Capture the cell that displays the provided text and extract its [x, y] central coordinate. 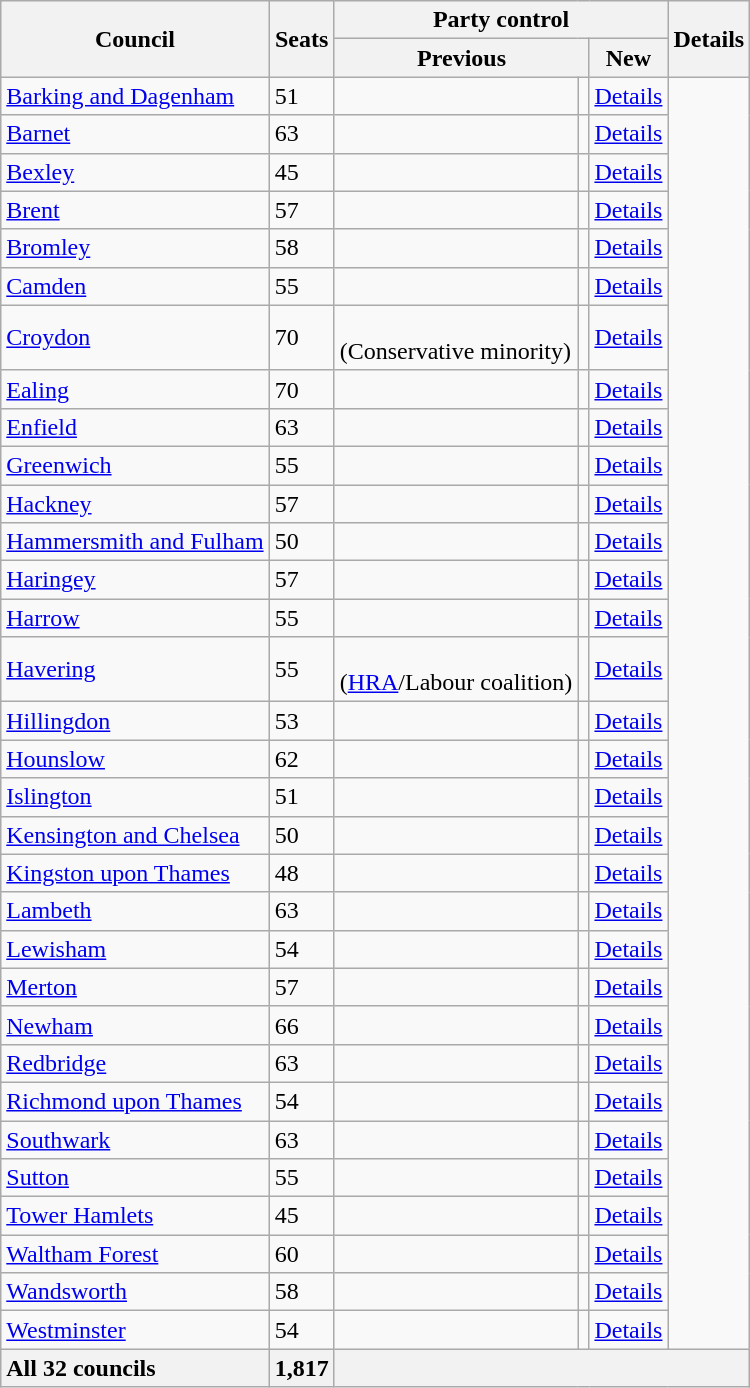
Westminster [135, 1330]
Brent [135, 210]
(HRA/Labour coalition) [456, 670]
Waltham Forest [135, 1254]
Greenwich [135, 465]
Camden [135, 286]
Hounslow [135, 759]
Kingston upon Thames [135, 873]
Islington [135, 797]
Havering [135, 670]
Barking and Dagenham [135, 96]
Newham [135, 1025]
Wandsworth [135, 1292]
62 [302, 759]
Hackney [135, 503]
Croydon [135, 338]
Haringey [135, 580]
Redbridge [135, 1063]
66 [302, 1025]
Richmond upon Thames [135, 1101]
Previous [462, 58]
Tower Hamlets [135, 1216]
53 [302, 721]
60 [302, 1254]
Southwark [135, 1139]
Bromley [135, 248]
Sutton [135, 1178]
New [628, 58]
Hillingdon [135, 721]
Kensington and Chelsea [135, 835]
All 32 councils [135, 1368]
Merton [135, 987]
48 [302, 873]
Barnet [135, 134]
Harrow [135, 618]
Seats [302, 39]
1,817 [302, 1368]
Lambeth [135, 911]
Hammersmith and Fulham [135, 542]
Ealing [135, 389]
Enfield [135, 427]
Lewisham [135, 949]
Party control [501, 20]
Bexley [135, 172]
(Conservative minority) [456, 338]
Council [135, 39]
